Return the [X, Y] coordinate for the center point of the cell that contains the specified text.  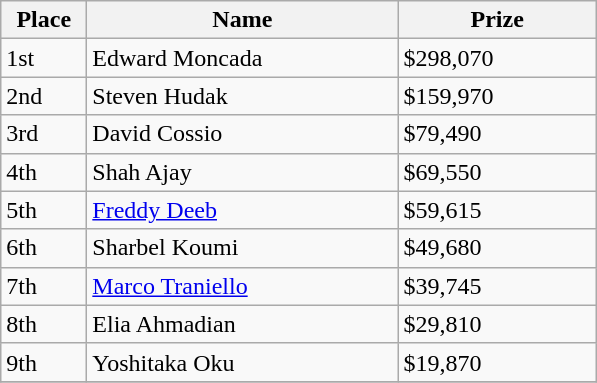
2nd [44, 96]
Yoshitaka Oku [242, 362]
Name [242, 20]
6th [44, 248]
David Cossio [242, 134]
Elia Ahmadian [242, 324]
$159,970 [498, 96]
4th [44, 172]
$298,070 [498, 58]
Freddy Deeb [242, 210]
9th [44, 362]
Shah Ajay [242, 172]
3rd [44, 134]
$29,810 [498, 324]
Steven Hudak [242, 96]
$69,550 [498, 172]
Prize [498, 20]
$49,680 [498, 248]
$59,615 [498, 210]
$79,490 [498, 134]
1st [44, 58]
8th [44, 324]
Sharbel Koumi [242, 248]
Place [44, 20]
7th [44, 286]
Marco Traniello [242, 286]
Edward Moncada [242, 58]
$39,745 [498, 286]
5th [44, 210]
$19,870 [498, 362]
